Identify which cell holds the provided text, then report its (x, y) central coordinate. 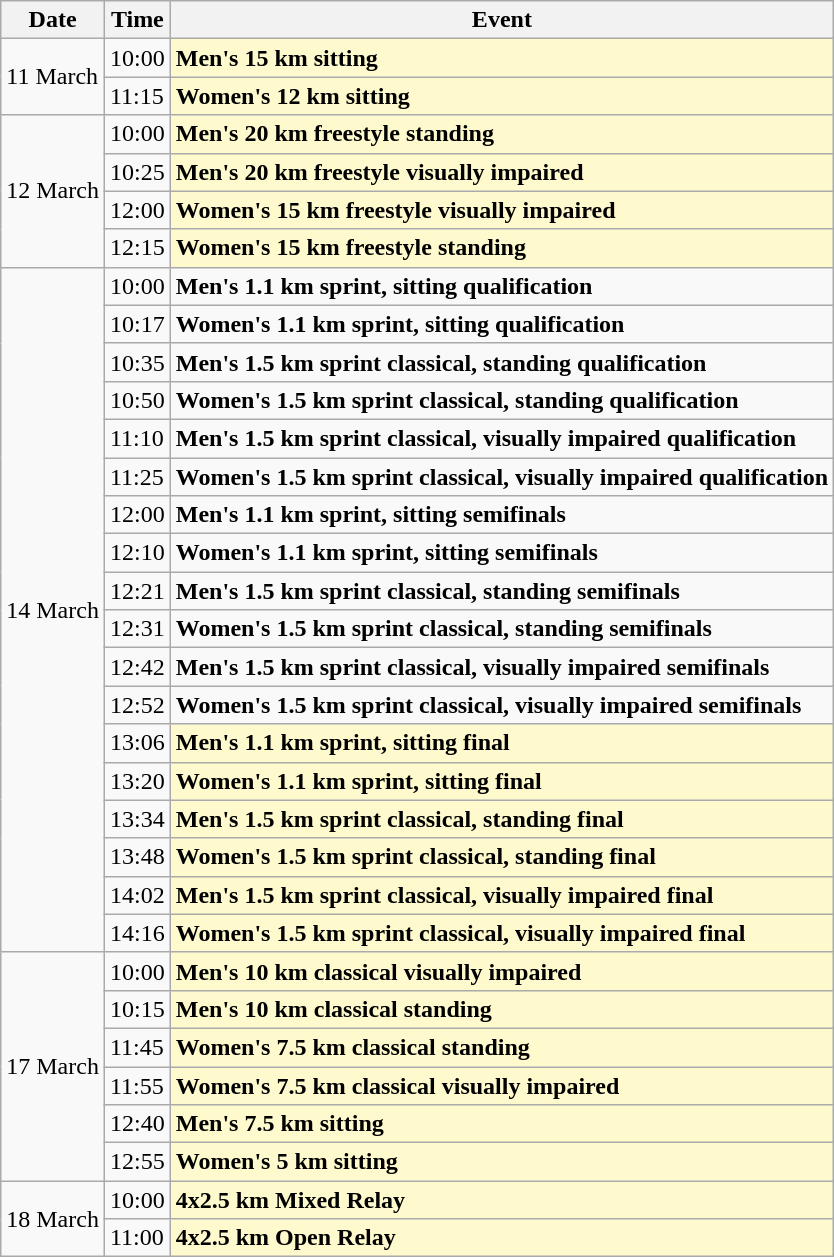
18 March (53, 1219)
14 March (53, 610)
Men's 1.5 km sprint classical, standing semifinals (502, 591)
13:06 (137, 743)
11:55 (137, 1085)
Men's 15 km sitting (502, 58)
Women's 15 km freestyle standing (502, 248)
11:45 (137, 1047)
Women's 1.5 km sprint classical, standing final (502, 857)
12:52 (137, 705)
Women's 1.1 km sprint, sitting final (502, 781)
11:25 (137, 477)
Men's 1.5 km sprint classical, standing qualification (502, 362)
12:21 (137, 591)
Women's 1.5 km sprint classical, standing qualification (502, 400)
Women's 1.5 km sprint classical, visually impaired qualification (502, 477)
13:20 (137, 781)
Women's 1.5 km sprint classical, standing semifinals (502, 629)
Men's 1.1 km sprint, sitting qualification (502, 286)
10:35 (137, 362)
12:31 (137, 629)
Men's 1.5 km sprint classical, visually impaired qualification (502, 438)
11 March (53, 77)
4x2.5 km Mixed Relay (502, 1200)
Men's 1.1 km sprint, sitting semifinals (502, 515)
11:10 (137, 438)
Women's 5 km sitting (502, 1162)
Men's 1.1 km sprint, sitting final (502, 743)
13:48 (137, 857)
Men's 10 km classical standing (502, 1009)
Women's 7.5 km classical visually impaired (502, 1085)
10:17 (137, 324)
14:16 (137, 933)
Men's 1.5 km sprint classical, visually impaired semifinals (502, 667)
10:50 (137, 400)
10:15 (137, 1009)
4x2.5 km Open Relay (502, 1238)
Men's 20 km freestyle visually impaired (502, 172)
Men's 10 km classical visually impaired (502, 971)
Men's 1.5 km sprint classical, visually impaired final (502, 895)
Women's 1.5 km sprint classical, visually impaired final (502, 933)
Date (53, 20)
Men's 7.5 km sitting (502, 1124)
Women's 12 km sitting (502, 96)
Men's 1.5 km sprint classical, standing final (502, 819)
13:34 (137, 819)
14:02 (137, 895)
12 March (53, 191)
12:10 (137, 553)
Men's 20 km freestyle standing (502, 134)
17 March (53, 1066)
Women's 1.1 km sprint, sitting semifinals (502, 553)
10:25 (137, 172)
12:40 (137, 1124)
12:15 (137, 248)
Women's 15 km freestyle visually impaired (502, 210)
Time (137, 20)
Women's 7.5 km classical standing (502, 1047)
11:00 (137, 1238)
Women's 1.1 km sprint, sitting qualification (502, 324)
11:15 (137, 96)
12:42 (137, 667)
Event (502, 20)
Women's 1.5 km sprint classical, visually impaired semifinals (502, 705)
12:55 (137, 1162)
